From the cell containing the given text, extract its center point as (x, y) coordinate. 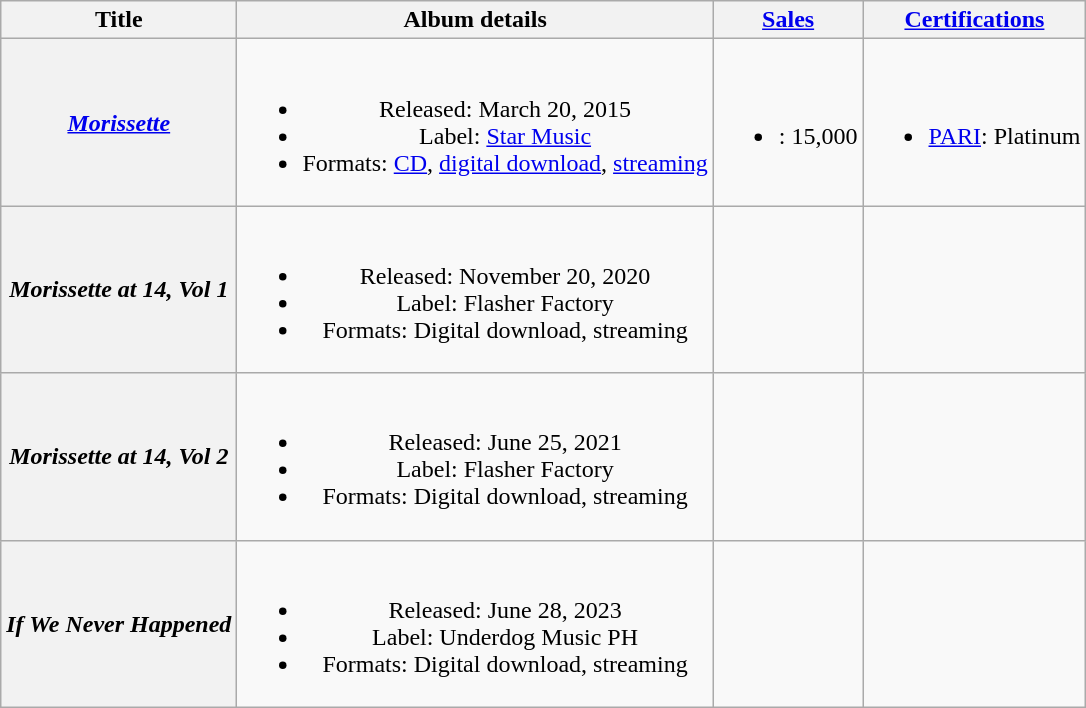
Sales (788, 20)
Released: November 20, 2020Label: Flasher FactoryFormats: Digital download, streaming (475, 290)
Morissette (119, 122)
If We Never Happened (119, 624)
Morissette at 14, Vol 2 (119, 456)
Morissette at 14, Vol 1 (119, 290)
Released: June 28, 2023Label: Underdog Music PHFormats: Digital download, streaming (475, 624)
: 15,000 (788, 122)
Title (119, 20)
Released: June 25, 2021Label: Flasher FactoryFormats: Digital download, streaming (475, 456)
Album details (475, 20)
Released: March 20, 2015Label: Star MusicFormats: CD, digital download, streaming (475, 122)
PARI: Platinum (974, 122)
Certifications (974, 20)
